Identify which cell holds the provided text, then report its (X, Y) central coordinate. 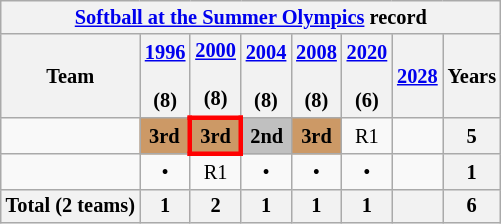
2 (215, 206)
5 (472, 136)
2020(6) (367, 76)
6 (472, 206)
Total (2 teams) (70, 206)
1996(8) (165, 76)
2008(8) (316, 76)
Team (70, 76)
2000(8) (215, 76)
2nd (266, 136)
2004(8) (266, 76)
2028 (417, 76)
Softball at the Summer Olympics record (251, 17)
Years (472, 76)
